For the text-containing cell, return its midpoint in [X, Y] coordinate format. 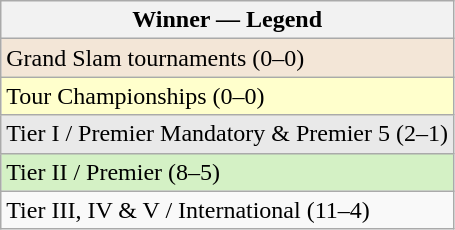
Grand Slam tournaments (0–0) [228, 58]
Winner — Legend [228, 20]
Tier III, IV & V / International (11–4) [228, 210]
Tier II / Premier (8–5) [228, 172]
Tour Championships (0–0) [228, 96]
Tier I / Premier Mandatory & Premier 5 (2–1) [228, 134]
